Capture the cell that displays the provided text and extract its [x, y] central coordinate. 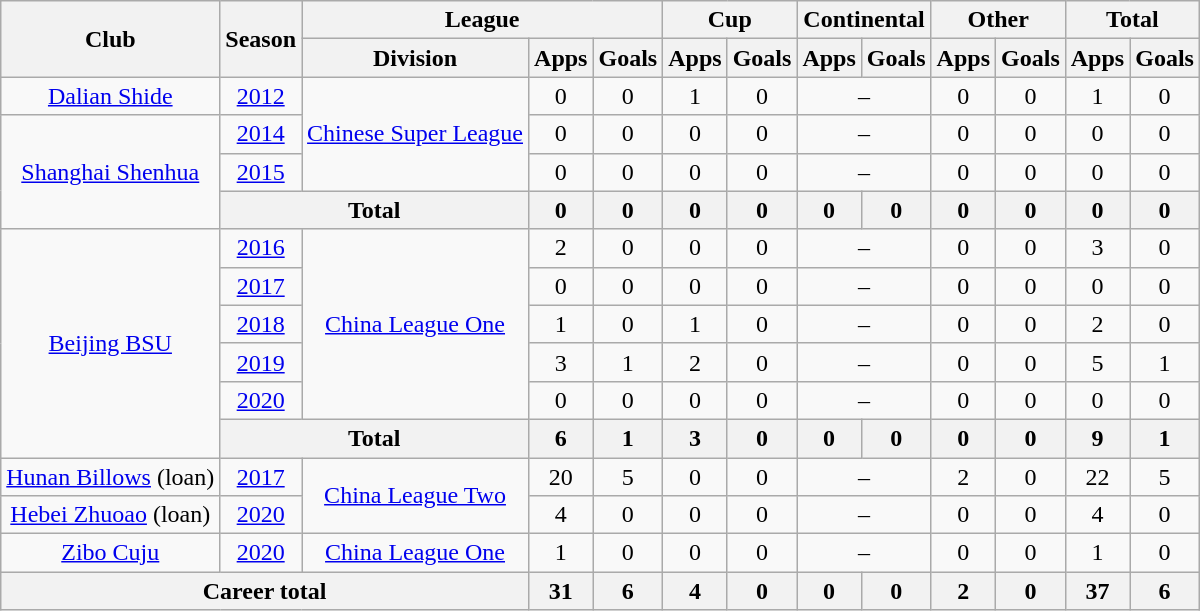
Club [110, 39]
Shanghai Shenhua [110, 172]
31 [561, 591]
Continental [864, 20]
20 [561, 477]
Dalian Shide [110, 96]
Cup [730, 20]
2015 [261, 172]
2018 [261, 324]
Division [416, 58]
League [482, 20]
Hunan Billows (loan) [110, 477]
Career total [265, 591]
37 [1097, 591]
9 [1097, 438]
Chinese Super League [416, 134]
2019 [261, 362]
China League Two [416, 496]
Hebei Zhuoao (loan) [110, 515]
2012 [261, 96]
Other [998, 20]
22 [1097, 477]
Zibo Cuju [110, 553]
Beijing BSU [110, 343]
2016 [261, 248]
2014 [261, 134]
Season [261, 39]
